Search for the cell housing the specified text and yield its (x, y) center coordinate. 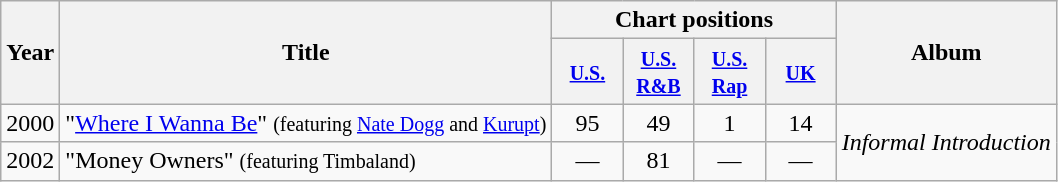
Informal Introduction (946, 142)
1 (730, 123)
Album (946, 52)
U.S. (588, 72)
95 (588, 123)
Year (30, 52)
U.S. R&B (658, 72)
2002 (30, 161)
49 (658, 123)
"Where I Wanna Be" (featuring Nate Dogg and Kurupt) (306, 123)
UK (800, 72)
"Money Owners" (featuring Timbaland) (306, 161)
Chart positions (694, 20)
Title (306, 52)
81 (658, 161)
14 (800, 123)
2000 (30, 123)
U.S. Rap (730, 72)
